For the text-containing cell, return its midpoint in [x, y] coordinate format. 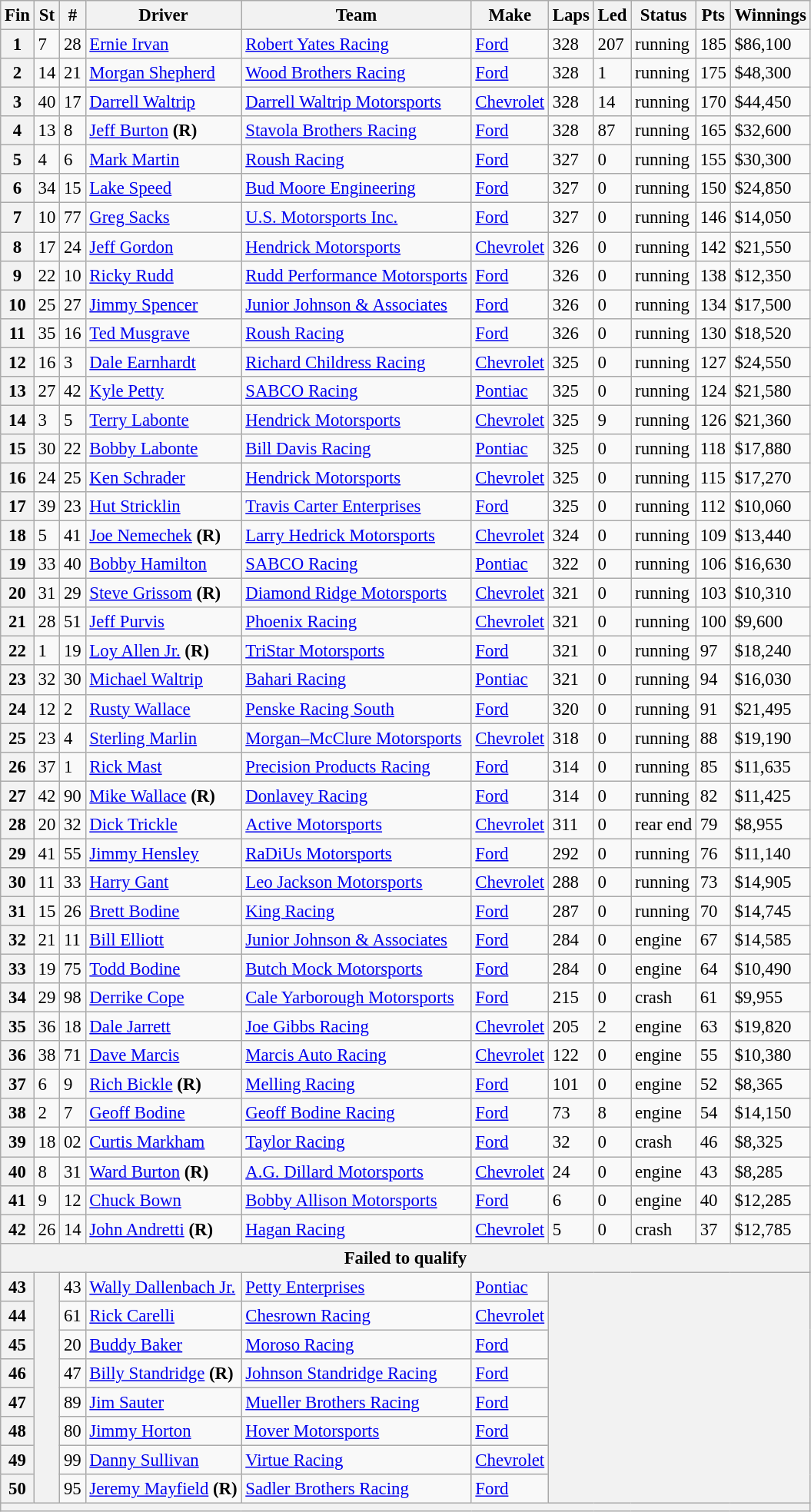
87 [612, 131]
Jim Sauter [163, 1402]
$48,300 [770, 73]
Steve Grissom (R) [163, 593]
Mike Wallace (R) [163, 796]
115 [713, 477]
John Andretti (R) [163, 1229]
75 [72, 969]
Billy Standridge (R) [163, 1374]
Fin [18, 15]
Hagan Racing [357, 1229]
98 [72, 998]
Melling Racing [357, 1085]
Ken Schrader [163, 477]
Wally Dallenbach Jr. [163, 1287]
Greg Sacks [163, 218]
$21,550 [770, 247]
$11,140 [770, 853]
49 [18, 1460]
175 [713, 73]
$30,300 [770, 160]
RaDiUs Motorsports [357, 853]
$32,600 [770, 131]
Make [510, 15]
Jeff Purvis [163, 622]
311 [570, 825]
Johnson Standridge Racing [357, 1374]
$8,365 [770, 1085]
$21,360 [770, 420]
Bahari Racing [357, 680]
287 [570, 911]
150 [713, 188]
Failed to qualify [406, 1258]
Sadler Brothers Racing [357, 1489]
Morgan–McClure Motorsports [357, 738]
292 [570, 853]
170 [713, 102]
Jeff Burton (R) [163, 131]
Jimmy Spencer [163, 304]
Ted Musgrave [163, 333]
142 [713, 247]
64 [713, 969]
# [72, 15]
Danny Sullivan [163, 1460]
King Racing [357, 911]
Morgan Shepherd [163, 73]
$13,440 [770, 536]
Marcis Auto Racing [357, 1055]
$8,955 [770, 825]
Joe Nemechek (R) [163, 536]
103 [713, 593]
Brett Bodine [163, 911]
$12,350 [770, 275]
324 [570, 536]
77 [72, 218]
$10,060 [770, 507]
$9,600 [770, 622]
Rick Carelli [163, 1316]
97 [713, 651]
$14,050 [770, 218]
Dick Trickle [163, 825]
Active Motorsports [357, 825]
91 [713, 709]
322 [570, 564]
$24,550 [770, 362]
$16,630 [770, 564]
$11,635 [770, 766]
rear end [664, 825]
318 [570, 738]
Travis Carter Enterprises [357, 507]
Chesrown Racing [357, 1316]
Darrell Waltrip [163, 102]
48 [18, 1431]
$86,100 [770, 45]
Precision Products Racing [357, 766]
79 [713, 825]
80 [72, 1431]
Winnings [770, 15]
127 [713, 362]
$21,495 [770, 709]
Rick Mast [163, 766]
Led [612, 15]
130 [713, 333]
$10,310 [770, 593]
$24,850 [770, 188]
Harry Gant [163, 882]
Bill Elliott [163, 940]
02 [72, 1142]
185 [713, 45]
Bill Davis Racing [357, 449]
Virtue Racing [357, 1460]
Derrike Cope [163, 998]
Ricky Rudd [163, 275]
Bobby Hamilton [163, 564]
95 [72, 1489]
Butch Mock Motorsports [357, 969]
Jeff Gordon [163, 247]
94 [713, 680]
$14,150 [770, 1114]
$16,030 [770, 680]
$19,190 [770, 738]
122 [570, 1055]
Jeremy Mayfield (R) [163, 1489]
207 [612, 45]
99 [72, 1460]
$10,490 [770, 969]
Geoff Bodine Racing [357, 1114]
82 [713, 796]
Status [664, 15]
134 [713, 304]
Cale Yarborough Motorsports [357, 998]
71 [72, 1055]
Hut Stricklin [163, 507]
Todd Bodine [163, 969]
$19,820 [770, 1027]
Taylor Racing [357, 1142]
Chuck Bown [163, 1200]
$17,270 [770, 477]
Diamond Ridge Motorsports [357, 593]
Wood Brothers Racing [357, 73]
Rudd Performance Motorsports [357, 275]
Terry Labonte [163, 420]
Rich Bickle (R) [163, 1085]
Dale Earnhardt [163, 362]
109 [713, 536]
Buddy Baker [163, 1344]
88 [713, 738]
Bud Moore Engineering [357, 188]
112 [713, 507]
Richard Childress Racing [357, 362]
50 [18, 1489]
$14,745 [770, 911]
Joe Gibbs Racing [357, 1027]
165 [713, 131]
45 [18, 1344]
90 [72, 796]
205 [570, 1027]
Mueller Brothers Racing [357, 1402]
Phoenix Racing [357, 622]
52 [713, 1085]
Sterling Marlin [163, 738]
$10,380 [770, 1055]
$8,325 [770, 1142]
Stavola Brothers Racing [357, 131]
Geoff Bodine [163, 1114]
Dale Jarrett [163, 1027]
Jimmy Hensley [163, 853]
101 [570, 1085]
Hover Motorsports [357, 1431]
146 [713, 218]
124 [713, 391]
44 [18, 1316]
$12,785 [770, 1229]
Leo Jackson Motorsports [357, 882]
76 [713, 853]
$18,240 [770, 651]
$17,880 [770, 449]
Petty Enterprises [357, 1287]
Darrell Waltrip Motorsports [357, 102]
288 [570, 882]
Michael Waltrip [163, 680]
Lake Speed [163, 188]
$18,520 [770, 333]
320 [570, 709]
70 [713, 911]
85 [713, 766]
$8,285 [770, 1171]
100 [713, 622]
155 [713, 160]
St [46, 15]
63 [713, 1027]
106 [713, 564]
Pts [713, 15]
Team [357, 15]
54 [713, 1114]
67 [713, 940]
118 [713, 449]
$17,500 [770, 304]
$14,585 [770, 940]
$44,450 [770, 102]
126 [713, 420]
Bobby Allison Motorsports [357, 1200]
Rusty Wallace [163, 709]
Dave Marcis [163, 1055]
Donlavey Racing [357, 796]
Bobby Labonte [163, 449]
Ward Burton (R) [163, 1171]
$11,425 [770, 796]
U.S. Motorsports Inc. [357, 218]
Driver [163, 15]
$9,955 [770, 998]
Jimmy Horton [163, 1431]
Kyle Petty [163, 391]
Mark Martin [163, 160]
215 [570, 998]
51 [72, 622]
Penske Racing South [357, 709]
A.G. Dillard Motorsports [357, 1171]
Laps [570, 15]
Robert Yates Racing [357, 45]
138 [713, 275]
$14,905 [770, 882]
$12,285 [770, 1200]
Loy Allen Jr. (R) [163, 651]
Moroso Racing [357, 1344]
89 [72, 1402]
$21,580 [770, 391]
Ernie Irvan [163, 45]
TriStar Motorsports [357, 651]
Curtis Markham [163, 1142]
Larry Hedrick Motorsports [357, 536]
